Provide the (x, y) coordinate of the cell's center where the given text is located.  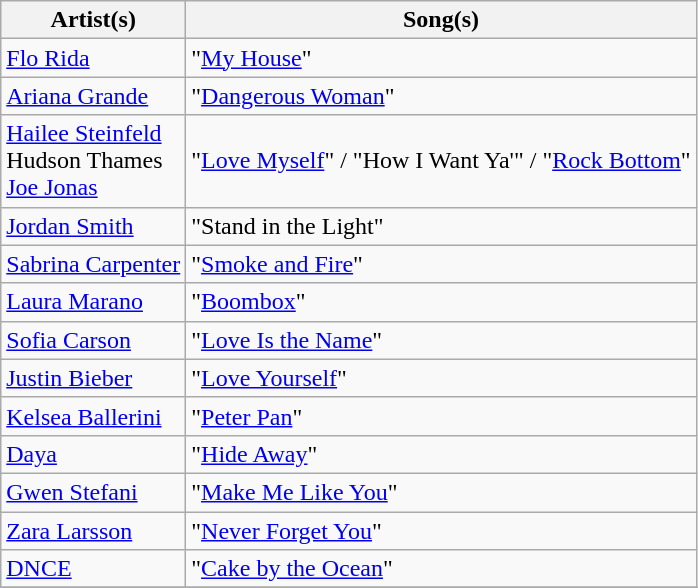
Flo Rida (94, 58)
"Love Yourself" (441, 378)
Hailee SteinfeldHudson ThamesJoe Jonas (94, 161)
Justin Bieber (94, 378)
"Never Forget You" (441, 531)
DNCE (94, 569)
Gwen Stefani (94, 492)
"My House" (441, 58)
Jordan Smith (94, 226)
"Dangerous Woman" (441, 96)
Sabrina Carpenter (94, 264)
Zara Larsson (94, 531)
Laura Marano (94, 302)
Ariana Grande (94, 96)
"Make Me Like You" (441, 492)
"Stand in the Light" (441, 226)
"Cake by the Ocean" (441, 569)
"Love Myself" / "How I Want Ya'" / "Rock Bottom" (441, 161)
Daya (94, 454)
"Hide Away" (441, 454)
Artist(s) (94, 20)
"Smoke and Fire" (441, 264)
"Peter Pan" (441, 416)
"Boombox" (441, 302)
Sofia Carson (94, 340)
"Love Is the Name" (441, 340)
Song(s) (441, 20)
Kelsea Ballerini (94, 416)
